Search for the cell housing the specified text and yield its (x, y) center coordinate. 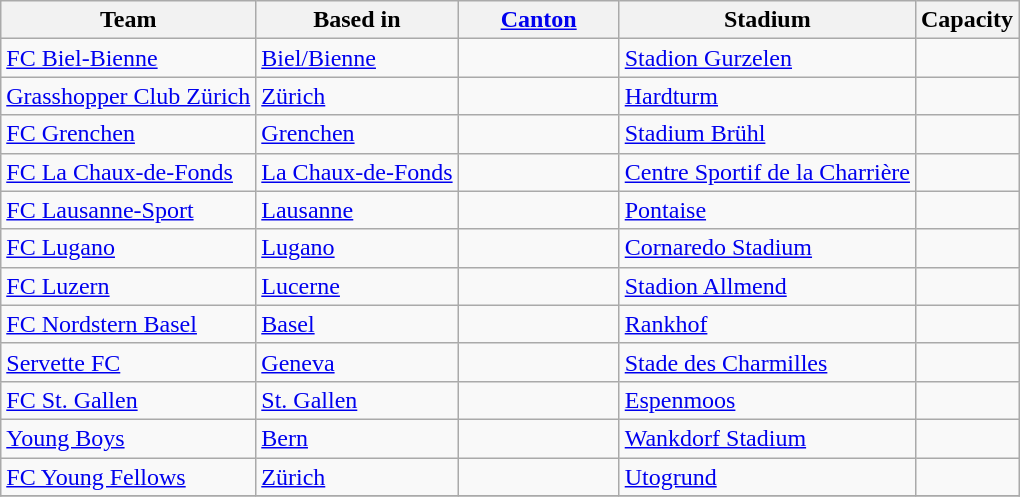
Stadium Brühl (767, 134)
FC Grenchen (128, 134)
FC La Chaux-de-Fonds (128, 172)
Espenmoos (767, 400)
Grenchen (357, 134)
Hardturm (767, 96)
La Chaux-de-Fonds (357, 172)
Centre Sportif de la Charrière (767, 172)
Utogrund (767, 477)
Young Boys (128, 438)
FC Lausanne-Sport (128, 210)
FC Luzern (128, 286)
Capacity (966, 20)
Servette FC (128, 362)
Wankdorf Stadium (767, 438)
Stadium (767, 20)
Bern (357, 438)
Basel (357, 324)
Pontaise (767, 210)
Based in (357, 20)
Stadion Allmend (767, 286)
Grasshopper Club Zürich (128, 96)
Lausanne (357, 210)
St. Gallen (357, 400)
FC Young Fellows (128, 477)
Stade des Charmilles (767, 362)
Stadion Gurzelen (767, 58)
Team (128, 20)
Geneva (357, 362)
FC Biel-Bienne (128, 58)
FC Lugano (128, 248)
Lugano (357, 248)
FC St. Gallen (128, 400)
Cornaredo Stadium (767, 248)
Canton (538, 20)
Lucerne (357, 286)
Rankhof (767, 324)
FC Nordstern Basel (128, 324)
Biel/Bienne (357, 58)
